For the text-containing cell, return its midpoint in (X, Y) coordinate format. 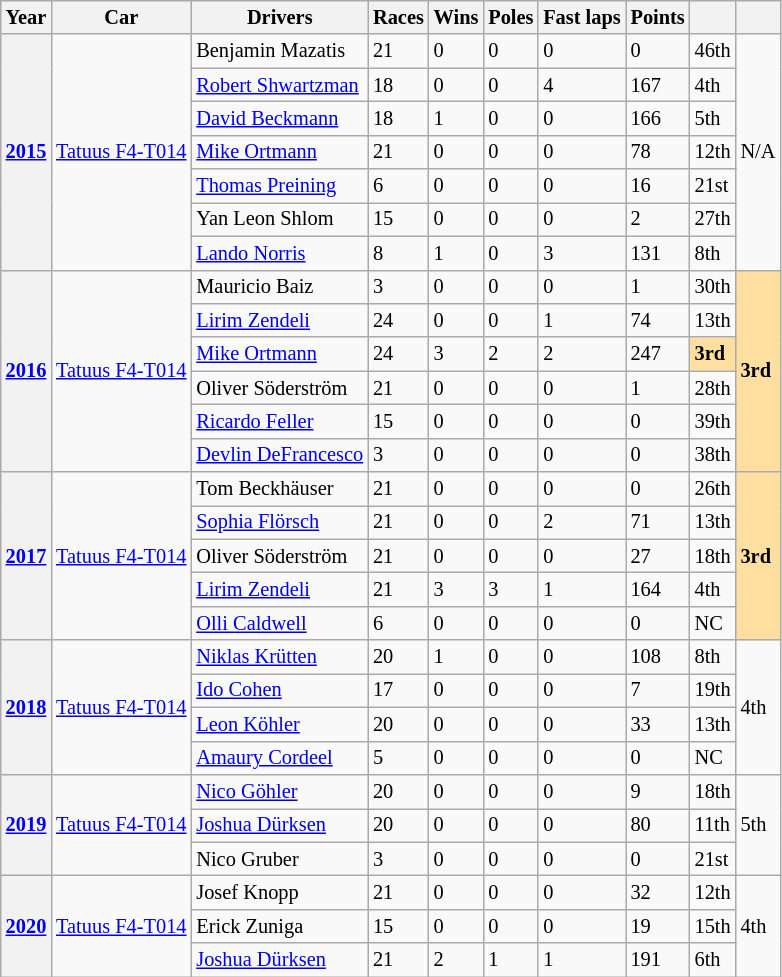
2018 (26, 708)
38th (713, 455)
7 (658, 690)
Wins (456, 17)
247 (658, 354)
Amaury Cordeel (280, 758)
Car (121, 17)
27th (713, 219)
4 (582, 85)
167 (658, 85)
191 (658, 960)
26th (713, 489)
Josef Knopp (280, 892)
11th (713, 825)
Year (26, 17)
Nico Göhler (280, 791)
6th (713, 960)
Robert Shwartzman (280, 85)
Devlin DeFrancesco (280, 455)
Nico Gruber (280, 859)
8 (398, 253)
Tom Beckhäuser (280, 489)
78 (658, 152)
Leon Köhler (280, 724)
164 (658, 589)
19 (658, 926)
2015 (26, 152)
N/A (758, 152)
71 (658, 522)
Drivers (280, 17)
2016 (26, 371)
Thomas Preining (280, 186)
15th (713, 926)
2017 (26, 556)
74 (658, 320)
32 (658, 892)
Poles (510, 17)
Fast laps (582, 17)
Points (658, 17)
9 (658, 791)
David Beckmann (280, 118)
46th (713, 51)
131 (658, 253)
166 (658, 118)
Yan Leon Shlom (280, 219)
Ricardo Feller (280, 421)
108 (658, 657)
Mauricio Baiz (280, 287)
Sophia Flörsch (280, 522)
30th (713, 287)
2019 (26, 824)
Lando Norris (280, 253)
Races (398, 17)
19th (713, 690)
Niklas Krütten (280, 657)
17 (398, 690)
5 (398, 758)
28th (713, 388)
80 (658, 825)
33 (658, 724)
2020 (26, 926)
27 (658, 556)
Olli Caldwell (280, 623)
Erick Zuniga (280, 926)
39th (713, 421)
Benjamin Mazatis (280, 51)
Ido Cohen (280, 690)
16 (658, 186)
